Detect which cell encompasses the target text, then output its [X, Y] center coordinate. 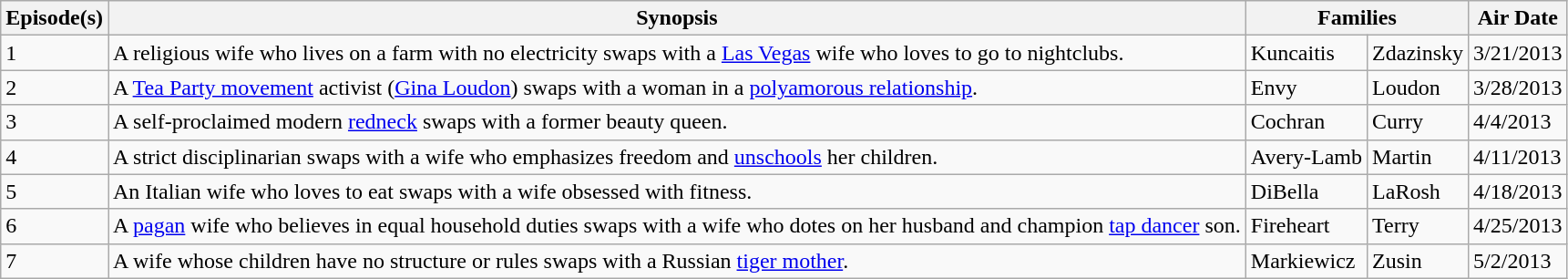
Terry [1418, 226]
Zdazinsky [1418, 53]
5/2/2013 [1518, 261]
Air Date [1518, 18]
A wife whose children have no structure or rules swaps with a Russian tiger mother. [676, 261]
4/4/2013 [1518, 122]
6 [55, 226]
4 [55, 157]
Synopsis [676, 18]
Kuncaitis [1307, 53]
Curry [1418, 122]
Families [1357, 18]
A religious wife who lives on a farm with no electricity swaps with a Las Vegas wife who loves to go to nightclubs. [676, 53]
3/28/2013 [1518, 88]
LaRosh [1418, 191]
Avery-Lamb [1307, 157]
DiBella [1307, 191]
Loudon [1418, 88]
A strict disciplinarian swaps with a wife who emphasizes freedom and unschools her children. [676, 157]
4/25/2013 [1518, 226]
3 [55, 122]
Fireheart [1307, 226]
4/18/2013 [1518, 191]
Markiewicz [1307, 261]
Zusin [1418, 261]
3/21/2013 [1518, 53]
Cochran [1307, 122]
An Italian wife who loves to eat swaps with a wife obsessed with fitness. [676, 191]
1 [55, 53]
A pagan wife who believes in equal household duties swaps with a wife who dotes on her husband and champion tap dancer son. [676, 226]
5 [55, 191]
Martin [1418, 157]
A self-proclaimed modern redneck swaps with a former beauty queen. [676, 122]
4/11/2013 [1518, 157]
Episode(s) [55, 18]
2 [55, 88]
Envy [1307, 88]
A Tea Party movement activist (Gina Loudon) swaps with a woman in a polyamorous relationship. [676, 88]
7 [55, 261]
